Identify which cell holds the provided text, then report its (X, Y) central coordinate. 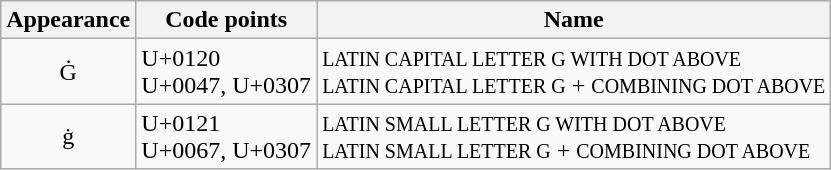
U+0121U+0067, U+0307 (226, 136)
Name (574, 20)
ġ (68, 136)
Ġ (68, 72)
LATIN SMALL LETTER G WITH DOT ABOVELATIN SMALL LETTER G + COMBINING DOT ABOVE (574, 136)
Code points (226, 20)
Appearance (68, 20)
U+0120U+0047, U+0307 (226, 72)
LATIN CAPITAL LETTER G WITH DOT ABOVELATIN CAPITAL LETTER G + COMBINING DOT ABOVE (574, 72)
